Return [x, y] of the center of cell containing provided text 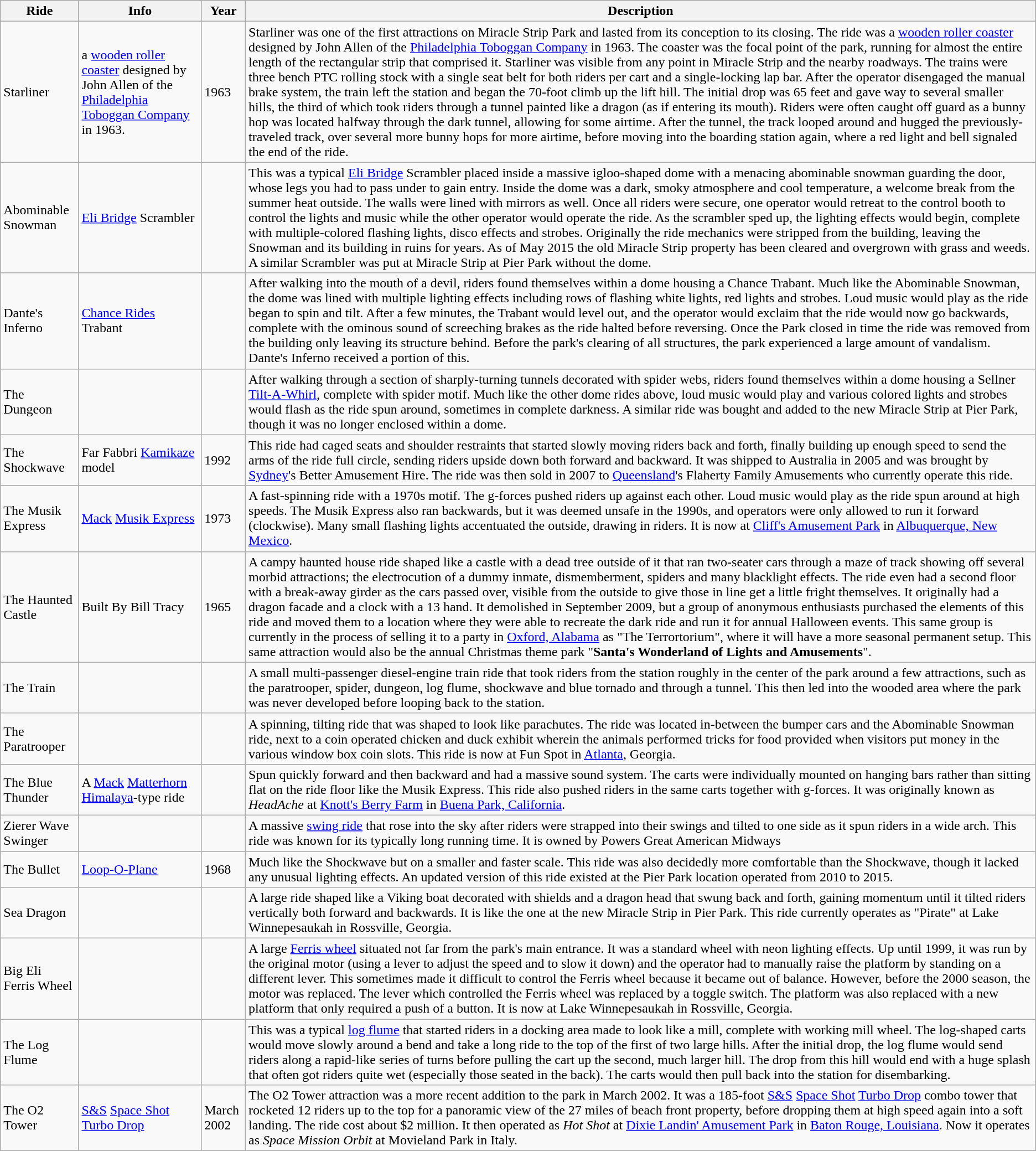
1992 [224, 460]
Eli Bridge Scrambler [140, 218]
The Shockwave [40, 460]
Year [224, 11]
Chance Rides Trabant [140, 321]
A Mack Matterhorn Himalaya-type ride [140, 789]
Abominable Snowman [40, 218]
Mack Musik Express [140, 518]
The O2 Tower [40, 1118]
1973 [224, 518]
The Musik Express [40, 518]
Starliner [40, 92]
1965 [224, 607]
Far Fabbri Kamikaze model [140, 460]
The Blue Thunder [40, 789]
Sea Dragon [40, 913]
The Dungeon [40, 402]
Ride [40, 11]
Dante's Inferno [40, 321]
The Log Flume [40, 1052]
The Paratrooper [40, 739]
Loop-O-Plane [140, 869]
a wooden roller coaster designed by John Allen of the Philadelphia Toboggan Company in 1963. [140, 92]
The Haunted Castle [40, 607]
1968 [224, 869]
Description [641, 11]
Info [140, 11]
S&S Space Shot Turbo Drop [140, 1118]
The Train [40, 688]
Zierer Wave Swinger [40, 833]
The Bullet [40, 869]
Big Eli Ferris Wheel [40, 979]
March 2002 [224, 1118]
1963 [224, 92]
Built By Bill Tracy [140, 607]
